Extract the [x, y] coordinate from the center of the cell holding the provided text.  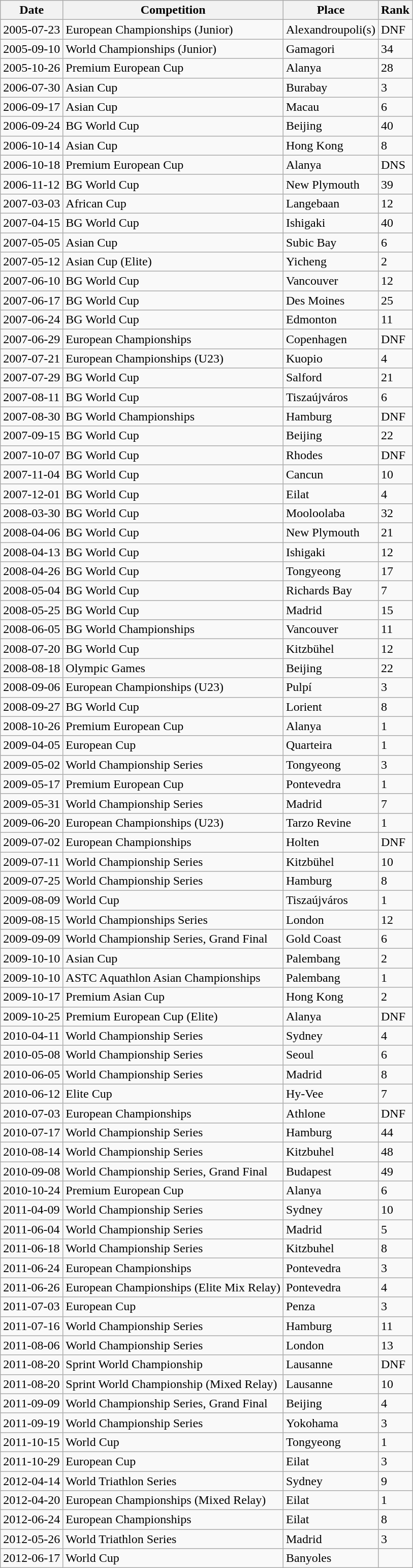
2010-10-24 [31, 1191]
2011-10-15 [31, 1442]
Date [31, 10]
2009-07-25 [31, 881]
48 [395, 1152]
2009-07-02 [31, 842]
Quarteira [330, 745]
2010-04-11 [31, 1036]
2010-07-03 [31, 1113]
Salford [330, 378]
2008-04-06 [31, 532]
2007-06-17 [31, 300]
2006-11-12 [31, 184]
2006-09-24 [31, 126]
2008-05-25 [31, 610]
2005-09-10 [31, 49]
2012-06-24 [31, 1520]
Burabay [330, 87]
2009-09-09 [31, 939]
2007-05-12 [31, 262]
Sprint World Championship (Mixed Relay) [173, 1384]
Asian Cup (Elite) [173, 262]
2009-05-31 [31, 803]
Subic Bay [330, 243]
2007-09-15 [31, 436]
2005-10-26 [31, 68]
17 [395, 571]
Cancun [330, 474]
2008-04-26 [31, 571]
2008-08-18 [31, 668]
5 [395, 1229]
Gold Coast [330, 939]
2009-06-20 [31, 823]
Des Moines [330, 300]
2007-08-30 [31, 416]
2007-11-04 [31, 474]
2006-10-14 [31, 145]
2009-08-15 [31, 920]
2006-07-30 [31, 87]
Pulpí [330, 687]
DNS [395, 165]
2009-05-17 [31, 784]
Competition [173, 10]
25 [395, 300]
2009-10-25 [31, 1016]
2009-05-02 [31, 765]
Place [330, 10]
Elite Cup [173, 1094]
Edmonton [330, 320]
2011-06-26 [31, 1287]
Penza [330, 1307]
2009-08-09 [31, 900]
2007-06-29 [31, 339]
Tarzo Revine [330, 823]
Budapest [330, 1171]
2009-04-05 [31, 745]
2008-10-26 [31, 726]
Yicheng [330, 262]
2010-07-17 [31, 1132]
Alexandroupoli(s) [330, 29]
2007-03-03 [31, 203]
European Championships (Junior) [173, 29]
32 [395, 513]
2011-07-03 [31, 1307]
2011-06-18 [31, 1249]
2011-04-09 [31, 1210]
Yokohama [330, 1423]
2012-06-17 [31, 1558]
Lorient [330, 707]
2011-07-16 [31, 1326]
2011-06-04 [31, 1229]
44 [395, 1132]
2010-06-12 [31, 1094]
2010-09-08 [31, 1171]
15 [395, 610]
2006-09-17 [31, 107]
2007-05-05 [31, 243]
2007-08-11 [31, 397]
28 [395, 68]
2010-05-08 [31, 1055]
Hy-Vee [330, 1094]
2007-06-10 [31, 281]
2008-05-04 [31, 591]
2006-10-18 [31, 165]
ASTC Aquathlon Asian Championships [173, 978]
African Cup [173, 203]
2009-10-17 [31, 997]
2010-08-14 [31, 1152]
Premium European Cup (Elite) [173, 1016]
Langebaan [330, 203]
Copenhagen [330, 339]
2012-04-14 [31, 1481]
2011-08-06 [31, 1345]
9 [395, 1481]
Olympic Games [173, 668]
Seoul [330, 1055]
Rhodes [330, 455]
World Championships Series [173, 920]
Mooloolaba [330, 513]
Kuopio [330, 358]
2012-05-26 [31, 1539]
2007-06-24 [31, 320]
49 [395, 1171]
2011-06-24 [31, 1268]
2008-04-13 [31, 552]
2007-07-29 [31, 378]
Macau [330, 107]
Rank [395, 10]
European Championships (Mixed Relay) [173, 1500]
2008-07-20 [31, 649]
Athlone [330, 1113]
2011-10-29 [31, 1461]
Premium Asian Cup [173, 997]
34 [395, 49]
2011-09-09 [31, 1403]
2007-04-15 [31, 223]
2005-07-23 [31, 29]
2008-03-30 [31, 513]
Richards Bay [330, 591]
2012-04-20 [31, 1500]
2007-07-21 [31, 358]
2009-07-11 [31, 862]
2010-06-05 [31, 1074]
2008-06-05 [31, 629]
Sprint World Championship [173, 1365]
Gamagori [330, 49]
2008-09-27 [31, 707]
39 [395, 184]
Banyoles [330, 1558]
13 [395, 1345]
2007-12-01 [31, 494]
2007-10-07 [31, 455]
2011-09-19 [31, 1423]
Holten [330, 842]
2008-09-06 [31, 687]
World Championships (Junior) [173, 49]
European Championships (Elite Mix Relay) [173, 1287]
